Pinpoint the cell where the given text exists, returning its (X, Y) midpoint coordinate. 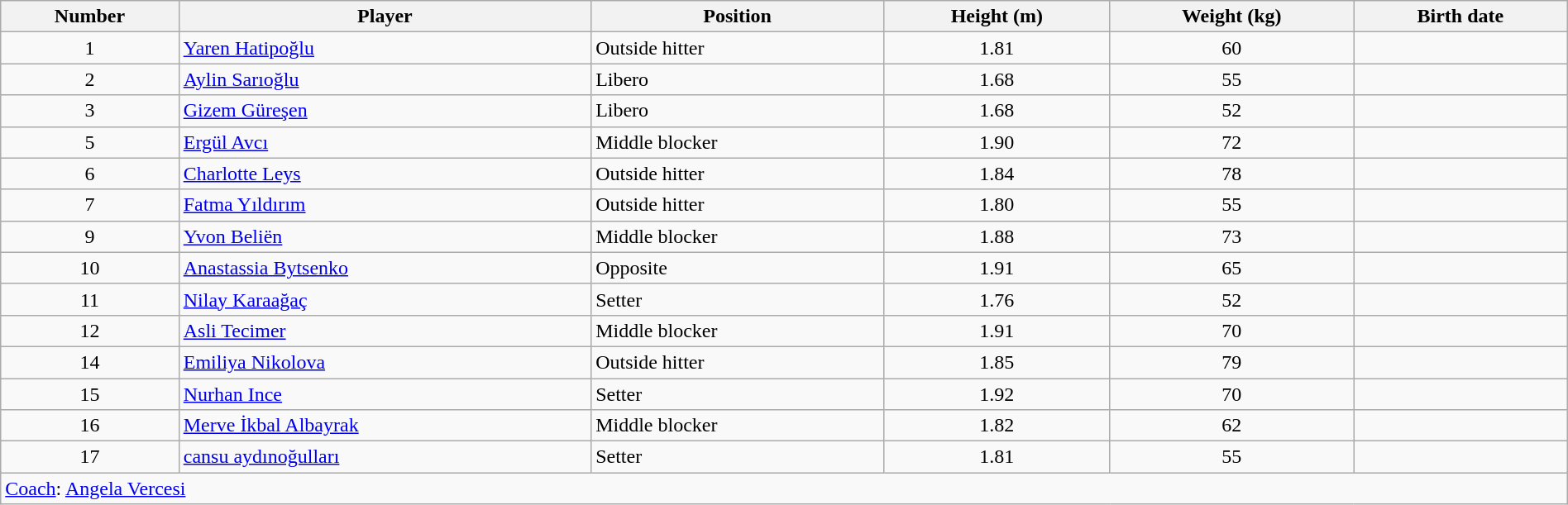
9 (89, 236)
Anastassia Bytsenko (385, 268)
cansu aydınoğulları (385, 457)
Asli Tecimer (385, 331)
14 (89, 362)
10 (89, 268)
1 (89, 48)
1.76 (997, 299)
1.85 (997, 362)
12 (89, 331)
Height (m) (997, 17)
Fatma Yıldırım (385, 205)
Nilay Karaağaç (385, 299)
78 (1231, 174)
Yvon Beliën (385, 236)
15 (89, 394)
Birth date (1460, 17)
Charlotte Leys (385, 174)
Coach: Angela Vercesi (784, 488)
2 (89, 79)
1.84 (997, 174)
1.88 (997, 236)
Merve İkbal Albayrak (385, 426)
1.82 (997, 426)
79 (1231, 362)
Nurhan Ince (385, 394)
72 (1231, 142)
Number (89, 17)
5 (89, 142)
65 (1231, 268)
1.90 (997, 142)
16 (89, 426)
62 (1231, 426)
Opposite (738, 268)
Gizem Güreşen (385, 111)
60 (1231, 48)
17 (89, 457)
Weight (kg) (1231, 17)
1.80 (997, 205)
Player (385, 17)
1.92 (997, 394)
Aylin Sarıoğlu (385, 79)
6 (89, 174)
73 (1231, 236)
11 (89, 299)
Emiliya Nikolova (385, 362)
Yaren Hatipoğlu (385, 48)
3 (89, 111)
Position (738, 17)
Ergül Avcı (385, 142)
7 (89, 205)
